Pinpoint the cell where the given text exists, returning its [X, Y] midpoint coordinate. 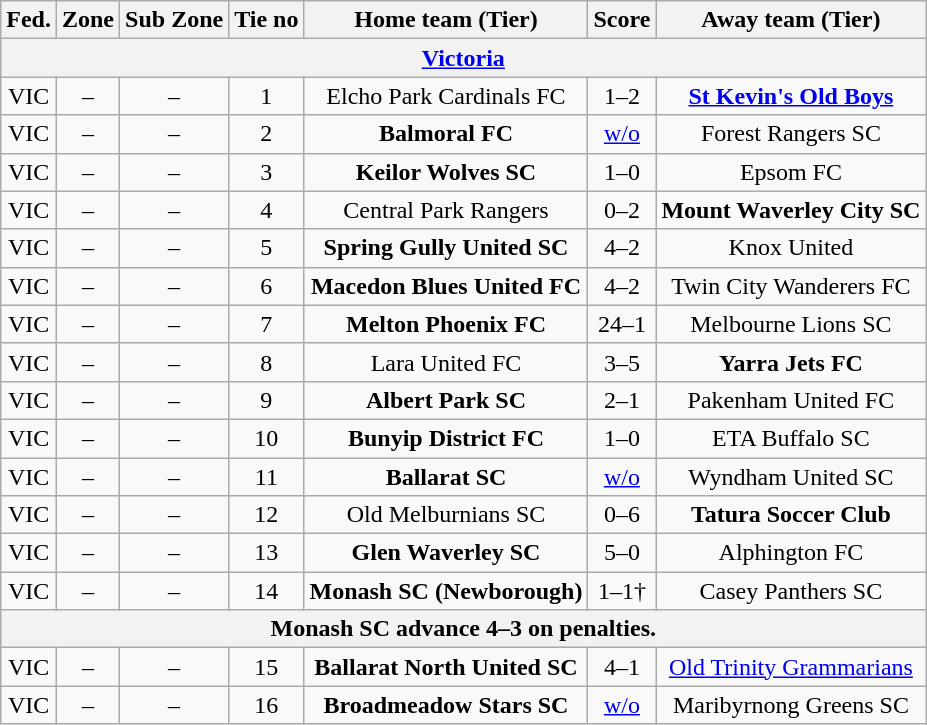
0–6 [622, 515]
Balmoral FC [446, 134]
Broadmeadow Stars SC [446, 705]
5–0 [622, 553]
Twin City Wanderers FC [791, 286]
7 [266, 324]
Yarra Jets FC [791, 362]
Melbourne Lions SC [791, 324]
14 [266, 591]
Monash SC (Newborough) [446, 591]
Home team (Tier) [446, 20]
Alphington FC [791, 553]
3–5 [622, 362]
Old Trinity Grammarians [791, 667]
10 [266, 438]
Ballarat SC [446, 477]
Sub Zone [174, 20]
Maribyrnong Greens SC [791, 705]
Away team (Tier) [791, 20]
4 [266, 210]
15 [266, 667]
Zone [88, 20]
Wyndham United SC [791, 477]
Macedon Blues United FC [446, 286]
0–2 [622, 210]
Epsom FC [791, 172]
Victoria [464, 58]
Knox United [791, 248]
24–1 [622, 324]
Ballarat North United SC [446, 667]
12 [266, 515]
5 [266, 248]
9 [266, 400]
Spring Gully United SC [446, 248]
Old Melburnians SC [446, 515]
Casey Panthers SC [791, 591]
Monash SC advance 4–3 on penalties. [464, 629]
1–2 [622, 96]
Forest Rangers SC [791, 134]
Tie no [266, 20]
3 [266, 172]
2 [266, 134]
Melton Phoenix FC [446, 324]
Lara United FC [446, 362]
Pakenham United FC [791, 400]
11 [266, 477]
6 [266, 286]
1–1† [622, 591]
ETA Buffalo SC [791, 438]
Fed. [29, 20]
St Kevin's Old Boys [791, 96]
Keilor Wolves SC [446, 172]
1 [266, 96]
Central Park Rangers [446, 210]
Glen Waverley SC [446, 553]
8 [266, 362]
Tatura Soccer Club [791, 515]
Score [622, 20]
16 [266, 705]
Albert Park SC [446, 400]
2–1 [622, 400]
Bunyip District FC [446, 438]
Mount Waverley City SC [791, 210]
4–1 [622, 667]
Elcho Park Cardinals FC [446, 96]
13 [266, 553]
